Detect which cell encompasses the target text, then output its (X, Y) center coordinate. 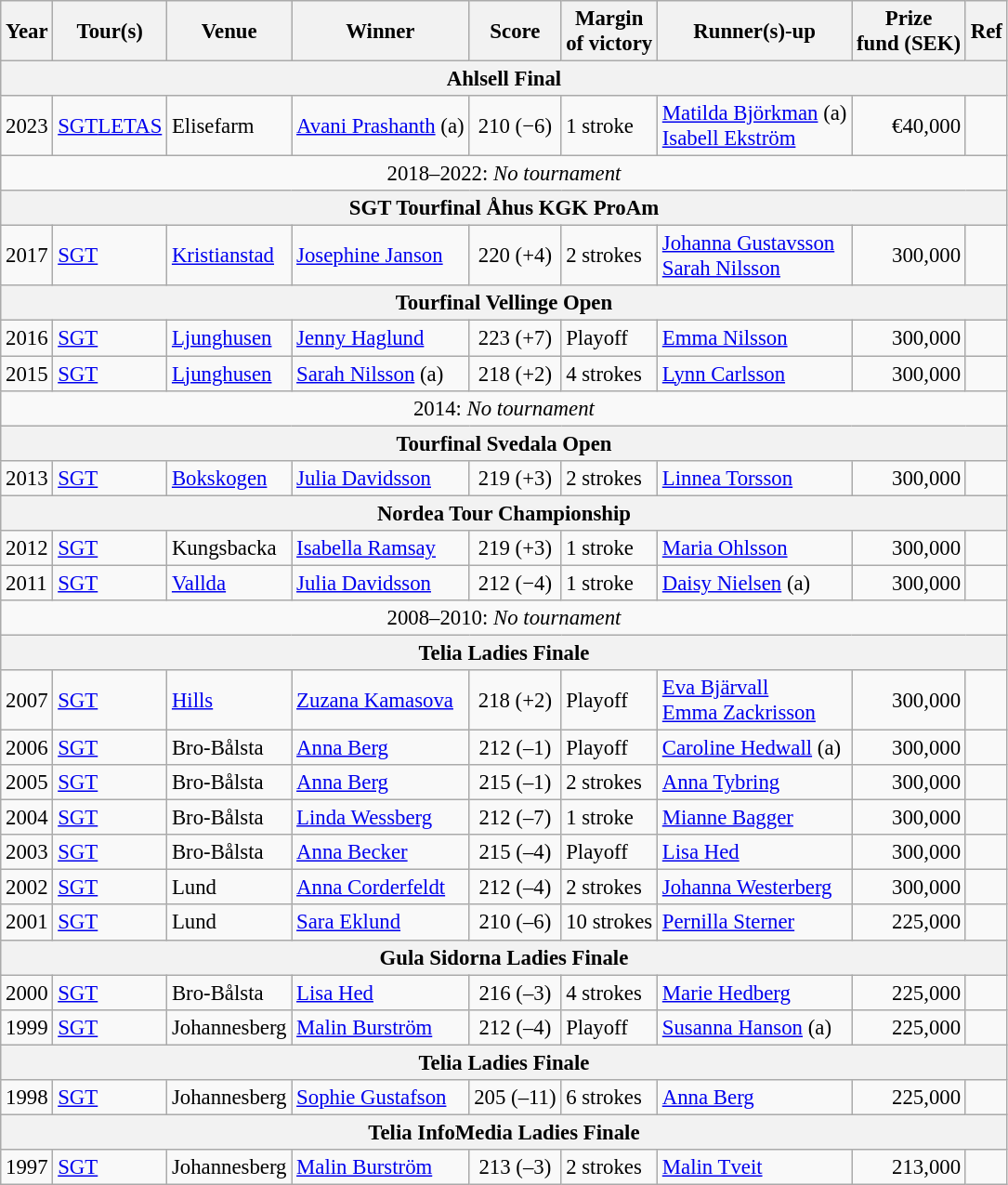
2000 (27, 993)
Score (515, 32)
2005 (27, 783)
Matilda Björkman (a) Isabell Ekström (754, 126)
Marginof victory (609, 32)
Gula Sidorna Ladies Finale (504, 957)
205 (–11) (515, 1098)
2013 (27, 478)
Lynn Carlsson (754, 374)
213 (–3) (515, 1167)
2011 (27, 583)
1997 (27, 1167)
2003 (27, 852)
Johanna Gustavsson Sarah Nilsson (754, 257)
Johanna Westerberg (754, 888)
Tour(s) (110, 32)
Bokskogen (229, 478)
Linnea Torsson (754, 478)
2018–2022: No tournament (504, 174)
Zuzana Kamasova (381, 701)
Emma Nilsson (754, 338)
6 strokes (609, 1098)
SGTLETAS (110, 126)
Nordea Tour Championship (504, 513)
210 (–6) (515, 923)
215 (–1) (515, 783)
2002 (27, 888)
2004 (27, 818)
215 (–4) (515, 852)
Jenny Haglund (381, 338)
Anna Tybring (754, 783)
Winner (381, 32)
€40,000 (909, 126)
Malin Tveit (754, 1167)
2014: No tournament (504, 408)
1999 (27, 1027)
2007 (27, 701)
Ref (987, 32)
216 (–3) (515, 993)
Marie Hedberg (754, 993)
Runner(s)-up (754, 32)
Hills (229, 701)
Telia InfoMedia Ladies Finale (504, 1132)
212 (–7) (515, 818)
Year (27, 32)
212 (−4) (515, 583)
Mianne Bagger (754, 818)
213,000 (909, 1167)
Sara Eklund (381, 923)
Eva Bjärvall Emma Zackrisson (754, 701)
Elisefarm (229, 126)
Maria Ohlsson (754, 548)
223 (+7) (515, 338)
Caroline Hedwall (a) (754, 748)
Josephine Janson (381, 257)
Kristianstad (229, 257)
Vallda (229, 583)
Prizefund (SEK) (909, 32)
Venue (229, 32)
Pernilla Sterner (754, 923)
Sarah Nilsson (a) (381, 374)
2001 (27, 923)
2015 (27, 374)
Tourfinal Svedala Open (504, 443)
2008–2010: No tournament (504, 618)
2016 (27, 338)
2006 (27, 748)
Sophie Gustafson (381, 1098)
Susanna Hanson (a) (754, 1027)
2012 (27, 548)
Anna Becker (381, 852)
Ahlsell Final (504, 79)
2023 (27, 126)
Daisy Nielsen (a) (754, 583)
Linda Wessberg (381, 818)
1998 (27, 1098)
212 (–1) (515, 748)
Isabella Ramsay (381, 548)
Kungsbacka (229, 548)
210 (−6) (515, 126)
10 strokes (609, 923)
SGT Tourfinal Åhus KGK ProAm (504, 208)
220 (+4) (515, 257)
Tourfinal Vellinge Open (504, 304)
Avani Prashanth (a) (381, 126)
Anna Corderfeldt (381, 888)
2017 (27, 257)
